Detect which cell encompasses the target text, then output its (X, Y) center coordinate. 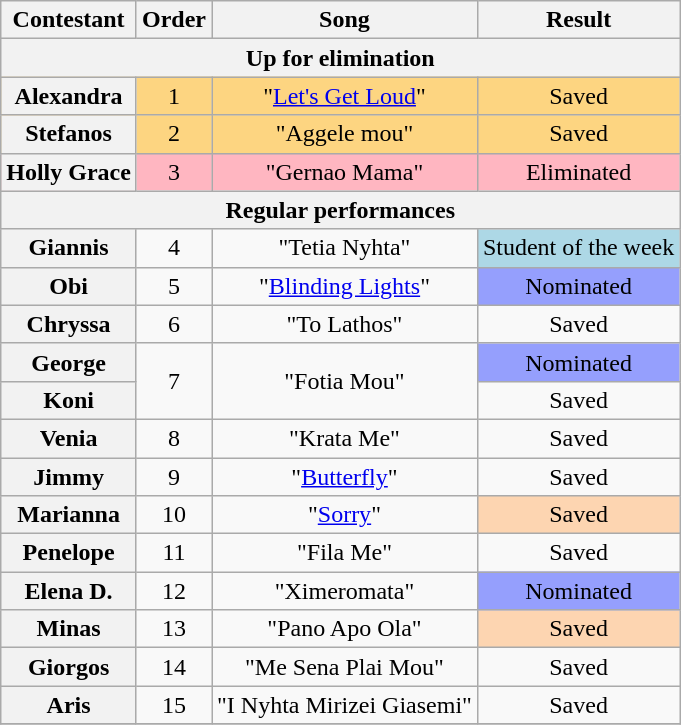
15 (174, 705)
"Pano Apo Ola" (345, 629)
Holly Grace (69, 172)
7 (174, 381)
9 (174, 477)
6 (174, 324)
Student of the week (578, 248)
3 (174, 172)
12 (174, 591)
Aris (69, 705)
"Let's Get Loud" (345, 96)
14 (174, 667)
"Sorry" (345, 515)
Jimmy (69, 477)
"Tetia Nyhta" (345, 248)
"Fila Me" (345, 553)
10 (174, 515)
"Krata Me" (345, 438)
Chryssa (69, 324)
Song (345, 20)
"To Lathos" (345, 324)
Alexandra (69, 96)
Up for elimination (340, 58)
Result (578, 20)
4 (174, 248)
"I Nyhta Mirizei Giasemi" (345, 705)
"Fotia Mou" (345, 381)
George (69, 362)
Marianna (69, 515)
1 (174, 96)
Contestant (69, 20)
Eliminated (578, 172)
5 (174, 286)
"Ximeromata" (345, 591)
2 (174, 134)
13 (174, 629)
Giannis (69, 248)
"Gernao Mama" (345, 172)
"Blinding Lights" (345, 286)
Minas (69, 629)
11 (174, 553)
Regular performances (340, 210)
Obi (69, 286)
"Butterfly" (345, 477)
Giorgos (69, 667)
Elena D. (69, 591)
8 (174, 438)
Stefanos (69, 134)
Penelope (69, 553)
Koni (69, 400)
Venia (69, 438)
Order (174, 20)
"Me Sena Plai Mou" (345, 667)
"Aggele mou" (345, 134)
